Provide the (X, Y) coordinate of the cell's center where the given text is located.  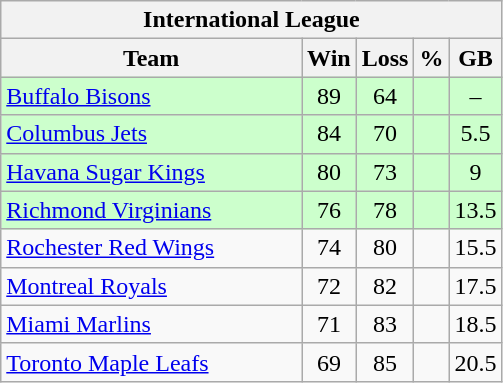
71 (330, 324)
64 (385, 96)
17.5 (476, 286)
– (476, 96)
13.5 (476, 210)
83 (385, 324)
73 (385, 172)
89 (330, 96)
Miami Marlins (152, 324)
Montreal Royals (152, 286)
Toronto Maple Leafs (152, 362)
69 (330, 362)
74 (330, 248)
82 (385, 286)
78 (385, 210)
15.5 (476, 248)
International League (252, 20)
% (432, 58)
84 (330, 134)
GB (476, 58)
Win (330, 58)
Richmond Virginians (152, 210)
72 (330, 286)
Loss (385, 58)
76 (330, 210)
Buffalo Bisons (152, 96)
5.5 (476, 134)
20.5 (476, 362)
Havana Sugar Kings (152, 172)
Team (152, 58)
18.5 (476, 324)
70 (385, 134)
Rochester Red Wings (152, 248)
85 (385, 362)
9 (476, 172)
Columbus Jets (152, 134)
